Return the (X, Y) coordinate for the center point of the cell that contains the specified text.  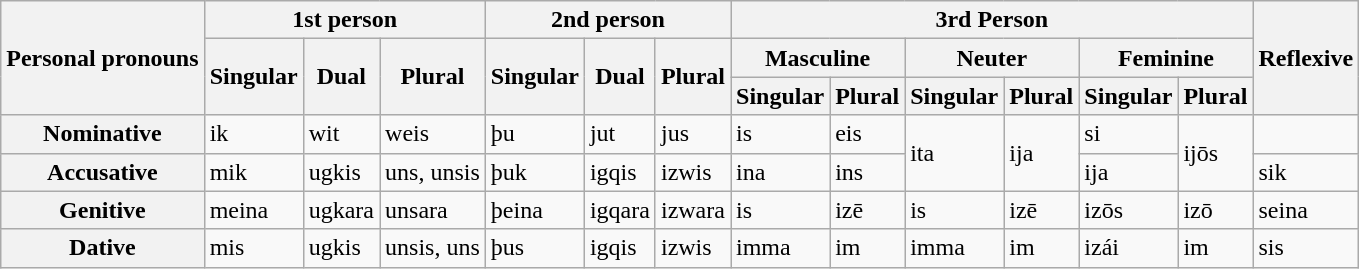
ijōs (1216, 153)
wit (341, 134)
mis (254, 248)
unsis, uns (433, 248)
3rd Person (991, 20)
Personal pronouns (102, 58)
uns, unsis (433, 172)
igqara (620, 210)
1st person (344, 20)
þeina (534, 210)
ik (254, 134)
þuk (534, 172)
sik (1306, 172)
ins (868, 172)
izōs (1128, 210)
Feminine (1166, 58)
ina (780, 172)
seina (1306, 210)
izō (1216, 210)
jut (620, 134)
ita (954, 153)
weis (433, 134)
mik (254, 172)
Dative (102, 248)
si (1128, 134)
Accusative (102, 172)
izwara (692, 210)
Genitive (102, 210)
eis (868, 134)
Reflexive (1306, 58)
unsara (433, 210)
ugkara (341, 210)
þus (534, 248)
Neuter (992, 58)
Nominative (102, 134)
meina (254, 210)
Masculine (817, 58)
jus (692, 134)
þu (534, 134)
izái (1128, 248)
2nd person (608, 20)
sis (1306, 248)
